Capture the cell that displays the provided text and extract its (X, Y) central coordinate. 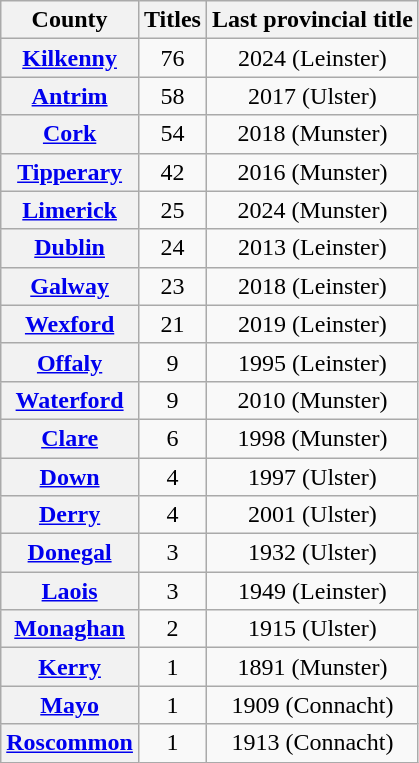
Down (70, 477)
Derry (70, 515)
Monaghan (70, 629)
Galway (70, 286)
42 (172, 172)
Antrim (70, 96)
2024 (Leinster) (312, 58)
1998 (Munster) (312, 438)
25 (172, 210)
21 (172, 324)
76 (172, 58)
Kilkenny (70, 58)
County (70, 20)
Limerick (70, 210)
1909 (Connacht) (312, 705)
Tipperary (70, 172)
23 (172, 286)
Mayo (70, 705)
24 (172, 248)
58 (172, 96)
Roscommon (70, 743)
2016 (Munster) (312, 172)
2018 (Leinster) (312, 286)
2013 (Leinster) (312, 248)
Last provincial title (312, 20)
2024 (Munster) (312, 210)
1997 (Ulster) (312, 477)
1915 (Ulster) (312, 629)
54 (172, 134)
Dublin (70, 248)
Waterford (70, 400)
1932 (Ulster) (312, 553)
2019 (Leinster) (312, 324)
Donegal (70, 553)
Titles (172, 20)
Clare (70, 438)
6 (172, 438)
Cork (70, 134)
2 (172, 629)
2018 (Munster) (312, 134)
2017 (Ulster) (312, 96)
Laois (70, 591)
Kerry (70, 667)
1913 (Connacht) (312, 743)
2001 (Ulster) (312, 515)
1995 (Leinster) (312, 362)
Wexford (70, 324)
Offaly (70, 362)
2010 (Munster) (312, 400)
1891 (Munster) (312, 667)
1949 (Leinster) (312, 591)
